From the cell containing the given text, extract its center point as (x, y) coordinate. 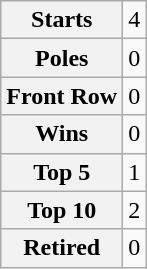
Wins (62, 134)
Poles (62, 58)
4 (134, 20)
1 (134, 172)
Front Row (62, 96)
Top 10 (62, 210)
Starts (62, 20)
Top 5 (62, 172)
2 (134, 210)
Retired (62, 248)
